Return [x, y] of the center of cell containing provided text 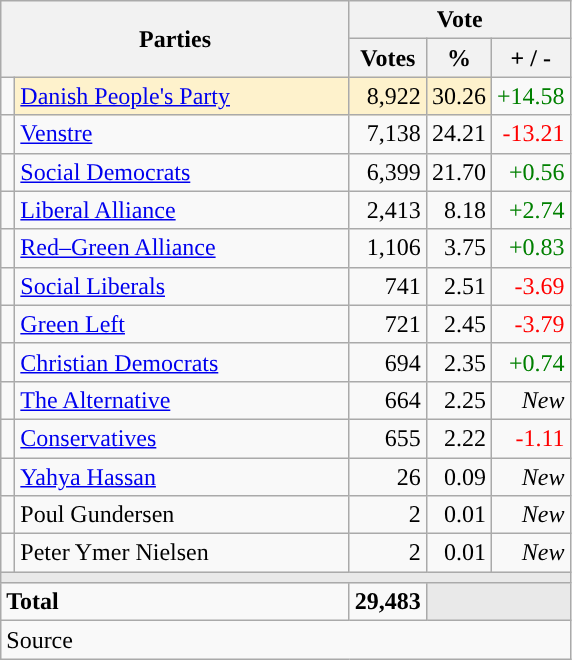
Social Liberals [182, 286]
+0.56 [530, 172]
-3.69 [530, 286]
655 [388, 438]
Votes [388, 58]
8,922 [388, 96]
6,399 [388, 172]
+14.58 [530, 96]
Parties [176, 39]
664 [388, 400]
29,483 [388, 602]
2.35 [458, 362]
7,138 [388, 134]
Social Democrats [182, 172]
2.45 [458, 324]
3.75 [458, 248]
-13.21 [530, 134]
741 [388, 286]
Conservatives [182, 438]
Peter Ymer Nielsen [182, 553]
Green Left [182, 324]
2.25 [458, 400]
+2.74 [530, 210]
Liberal Alliance [182, 210]
694 [388, 362]
Poul Gundersen [182, 515]
2.51 [458, 286]
+ / - [530, 58]
-1.11 [530, 438]
0.09 [458, 477]
The Alternative [182, 400]
Source [286, 640]
1,106 [388, 248]
8.18 [458, 210]
Total [176, 602]
26 [388, 477]
+0.83 [530, 248]
% [458, 58]
21.70 [458, 172]
Christian Democrats [182, 362]
-3.79 [530, 324]
24.21 [458, 134]
Danish People's Party [182, 96]
721 [388, 324]
2,413 [388, 210]
Venstre [182, 134]
Vote [460, 20]
Red–Green Alliance [182, 248]
30.26 [458, 96]
Yahya Hassan [182, 477]
+0.74 [530, 362]
2.22 [458, 438]
